Pinpoint the cell where the given text exists, returning its (x, y) midpoint coordinate. 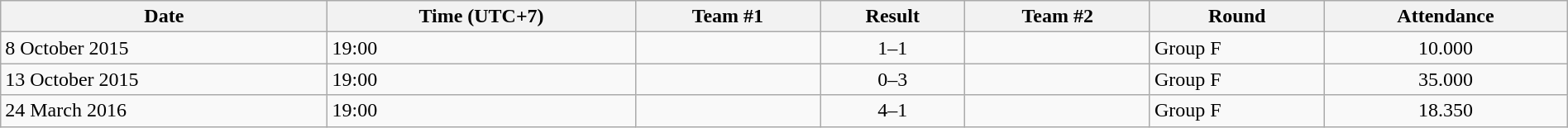
Date (164, 17)
Result (893, 17)
Attendance (1446, 17)
0–3 (893, 79)
8 October 2015 (164, 48)
18.350 (1446, 111)
Team #1 (728, 17)
1–1 (893, 48)
10.000 (1446, 48)
Time (UTC+7) (481, 17)
35.000 (1446, 79)
4–1 (893, 111)
Round (1236, 17)
Team #2 (1058, 17)
24 March 2016 (164, 111)
13 October 2015 (164, 79)
